Identify which cell holds the provided text, then report its [X, Y] central coordinate. 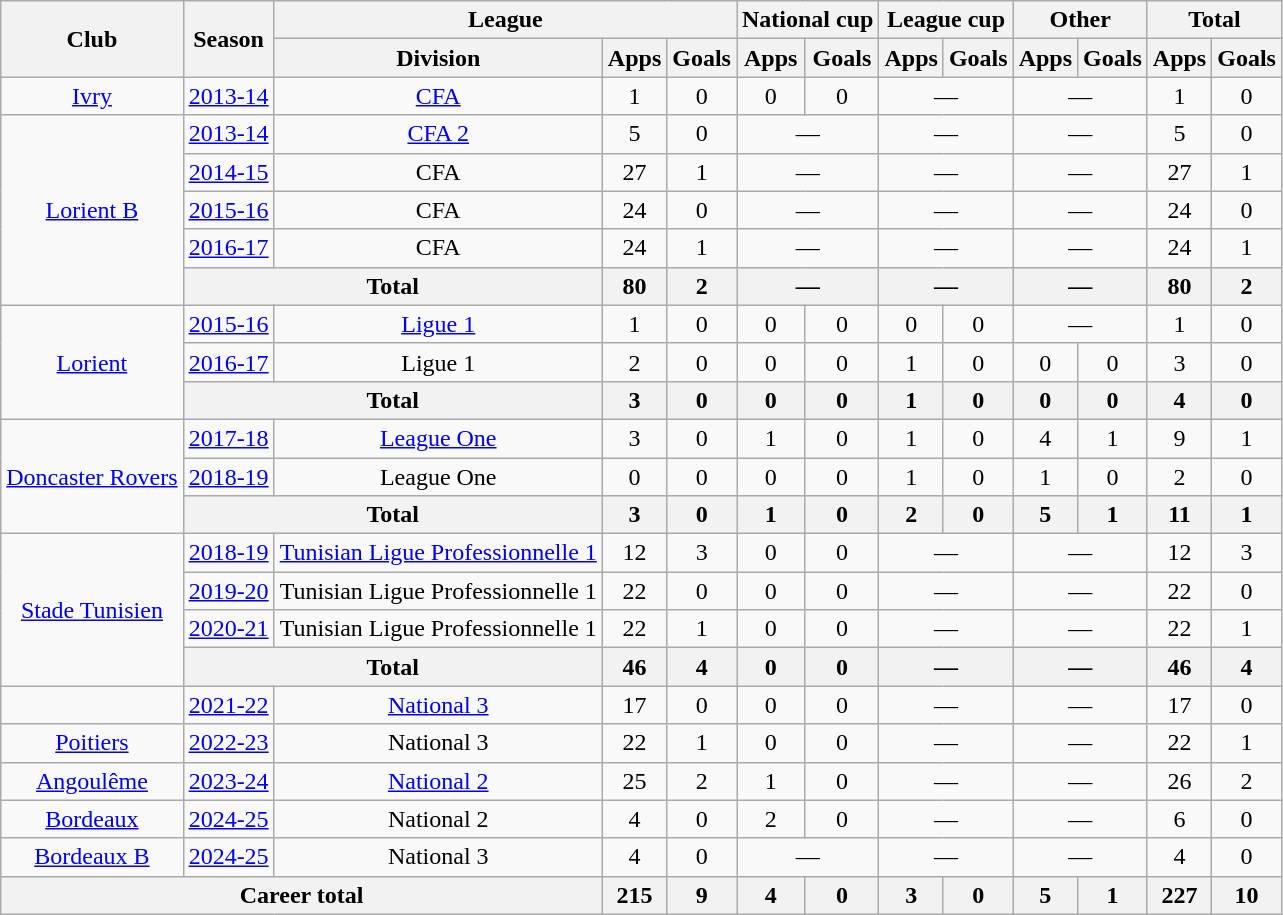
Bordeaux [92, 819]
2019-20 [228, 591]
2023-24 [228, 781]
11 [1179, 515]
227 [1179, 895]
2020-21 [228, 629]
2014-15 [228, 172]
Career total [302, 895]
2017-18 [228, 438]
CFA 2 [438, 134]
Poitiers [92, 743]
Lorient B [92, 210]
Bordeaux B [92, 857]
215 [634, 895]
League [505, 20]
Other [1080, 20]
6 [1179, 819]
Division [438, 58]
Angoulême [92, 781]
Ivry [92, 96]
10 [1247, 895]
National cup [807, 20]
25 [634, 781]
Season [228, 39]
2021-22 [228, 705]
26 [1179, 781]
2022-23 [228, 743]
Club [92, 39]
Lorient [92, 362]
Doncaster Rovers [92, 476]
League cup [946, 20]
Stade Tunisien [92, 610]
